Return (X, Y) of the center of cell containing provided text 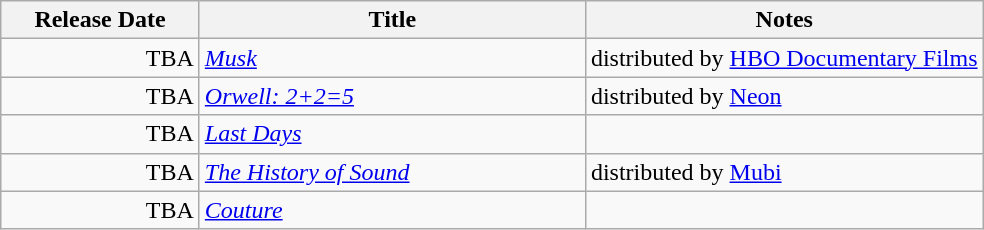
The History of Sound (392, 172)
Title (392, 20)
distributed by Mubi (784, 172)
Last Days (392, 134)
Musk (392, 58)
Orwell: 2+2=5 (392, 96)
distributed by HBO Documentary Films (784, 58)
Couture (392, 210)
Notes (784, 20)
Release Date (100, 20)
distributed by Neon (784, 96)
